Pinpoint the cell where the given text exists, returning its (x, y) midpoint coordinate. 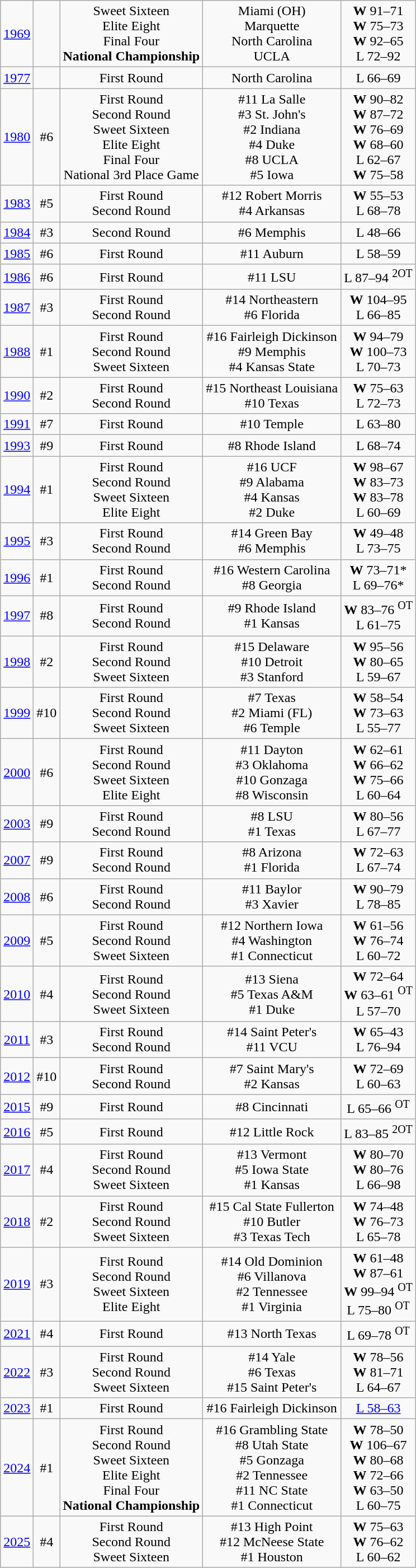
2003 (17, 824)
1988 (17, 352)
L 83–85 2OT (379, 1132)
L 63–80 (379, 424)
#16 Fairleigh Dickinson (272, 1408)
1990 (17, 395)
#12 Little Rock (272, 1132)
1969 (17, 34)
W 104–95L 66–85 (379, 308)
#14 Saint Peter's#11 VCU (272, 1040)
#7 Saint Mary's#2 Kansas (272, 1076)
L 68–74 (379, 446)
#15 Cal State Fullerton#10 Butler#3 Texas Tech (272, 1221)
L 87–94 2OT (379, 277)
W 91–71W 75–73W 92–65L 72–92 (379, 34)
2022 (17, 1372)
2019 (17, 1284)
#11 Auburn (272, 254)
2024 (17, 1468)
W 78–50W 106–67W 80–68W 72–66W 63–50L 60–75 (379, 1468)
W 90–82W 87–72W 76–69W 68–60L 62–67W 75–58 (379, 137)
#11 La Salle#3 St. John's#2 Indiana#4 Duke#8 UCLA#5 Iowa (272, 137)
W 83–76 OTL 61–75 (379, 616)
1985 (17, 254)
#11 Baylor#3 Xavier (272, 897)
1980 (17, 137)
W 72–69L 60–63 (379, 1076)
2023 (17, 1408)
#11 LSU (272, 277)
#14 Old Dominion#6 Villanova#2 Tennessee#1 Virginia (272, 1284)
2021 (17, 1333)
1997 (17, 616)
#12 Northern Iowa#4 Washington#1 Connecticut (272, 940)
#16 Western Carolina#8 Georgia (272, 578)
#8 Cincinnati (272, 1107)
1993 (17, 446)
W 62–61W 66–62W 75–66L 60–64 (379, 773)
#10 Temple (272, 424)
#6 Memphis (272, 232)
#8 (47, 616)
1996 (17, 578)
#16 Grambling State#8 Utah State#5 Gonzaga#2 Tennessee#11 NC State#1 Connecticut (272, 1468)
2008 (17, 897)
W 58–54W 73–63L 55–77 (379, 713)
#8 Rhode Island (272, 446)
2025 (17, 1542)
W 94–79W 100–73L 70–73 (379, 352)
W 75–63L 72–73 (379, 395)
W 61–56W 76–74L 60–72 (379, 940)
#7 (47, 424)
#7 Texas#2 Miami (FL)#6 Temple (272, 713)
L 58–59 (379, 254)
W 72–64W 63–61 OTL 57–70 (379, 994)
First RoundSecond RoundSweet SixteenElite EightFinal FourNational Championship (131, 1468)
L 69–78 OT (379, 1333)
L 58–63 (379, 1408)
#14 Yale#6 Texas#15 Saint Peter's (272, 1372)
Miami (OH)MarquetteNorth CarolinaUCLA (272, 34)
2000 (17, 773)
W 55–53L 68–78 (379, 204)
#8 Arizona#1 Florida (272, 860)
2007 (17, 860)
#15 Northeast Louisiana#10 Texas (272, 395)
#13 Vermont#5 Iowa State#1 Kansas (272, 1170)
W 90–79L 78–85 (379, 897)
2018 (17, 1221)
#11 Dayton#3 Oklahoma#10 Gonzaga#8 Wisconsin (272, 773)
L 66–69 (379, 78)
W 98–67W 83–73W 83–78L 60–69 (379, 489)
W 80–56L 67–77 (379, 824)
#14 Green Bay#6 Memphis (272, 541)
Sweet SixteenElite EightFinal FourNational Championship (131, 34)
#15 Delaware#10 Detroit#3 Stanford (272, 662)
First RoundSecond RoundSweet SixteenElite EightFinal FourNational 3rd Place Game (131, 137)
#16 Fairleigh Dickinson#9 Memphis#4 Kansas State (272, 352)
2012 (17, 1076)
W 80–70W 80–76L 66–98 (379, 1170)
1984 (17, 232)
2011 (17, 1040)
1983 (17, 204)
1995 (17, 541)
2009 (17, 940)
#12 Robert Morris#4 Arkansas (272, 204)
W 74–48W 76–73L 65–78 (379, 1221)
W 73–71*L 69–76* (379, 578)
W 49–48L 73–75 (379, 541)
1977 (17, 78)
W 75–63 W 76–62 L 60–62 (379, 1542)
1994 (17, 489)
W 95–56W 80–65L 59–67 (379, 662)
1986 (17, 277)
1998 (17, 662)
2010 (17, 994)
2016 (17, 1132)
#16 UCF#9 Alabama#4 Kansas#2 Duke (272, 489)
L 65–66 OT (379, 1107)
#13 Siena#5 Texas A&M#1 Duke (272, 994)
W 72–63L 67–74 (379, 860)
W 65–43L 76–94 (379, 1040)
W 78–56 W 81–71 L 64–67 (379, 1372)
1987 (17, 308)
North Carolina (272, 78)
#14 Northeastern#6 Florida (272, 308)
L 48–66 (379, 232)
#13 High Point#12 McNeese State#1 Houston (272, 1542)
#9 Rhode Island#1 Kansas (272, 616)
Second Round (131, 232)
2017 (17, 1170)
#8 LSU#1 Texas (272, 824)
W 61–48W 87–61W 99–94 OTL 75–80 OT (379, 1284)
#13 North Texas (272, 1333)
1991 (17, 424)
1999 (17, 713)
2015 (17, 1107)
